Capture the cell that displays the provided text and extract its [x, y] central coordinate. 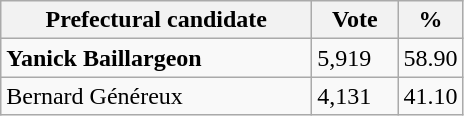
58.90 [430, 58]
Prefectural candidate [156, 20]
Bernard Généreux [156, 96]
4,131 [355, 96]
Yanick Baillargeon [156, 58]
41.10 [430, 96]
% [430, 20]
5,919 [355, 58]
Vote [355, 20]
